From the cell containing the given text, extract its center point as (x, y) coordinate. 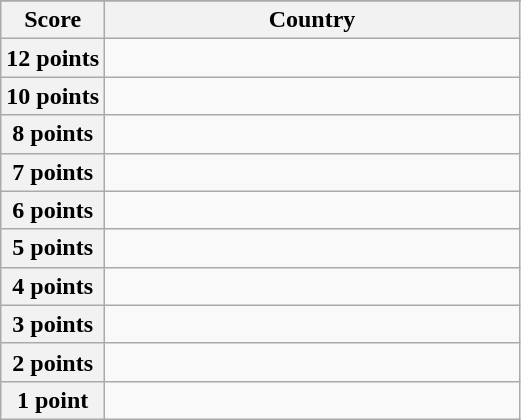
Country (312, 20)
12 points (53, 58)
10 points (53, 96)
7 points (53, 172)
4 points (53, 286)
1 point (53, 400)
6 points (53, 210)
5 points (53, 248)
8 points (53, 134)
Score (53, 20)
2 points (53, 362)
3 points (53, 324)
